Pinpoint the cell where the given text exists, returning its (X, Y) midpoint coordinate. 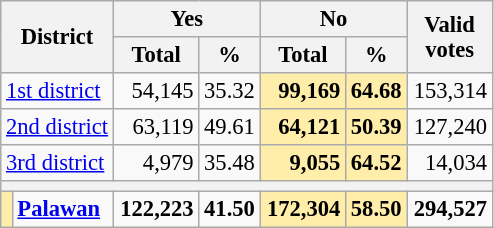
2nd district (58, 127)
172,304 (303, 209)
153,314 (450, 91)
58.50 (376, 209)
9,055 (303, 163)
14,034 (450, 163)
41.50 (230, 209)
3rd district (58, 163)
35.32 (230, 91)
127,240 (450, 127)
49.61 (230, 127)
64.68 (376, 91)
Yes (186, 19)
No (334, 19)
District (58, 37)
122,223 (156, 209)
1st district (58, 91)
294,527 (450, 209)
35.48 (230, 163)
50.39 (376, 127)
4,979 (156, 163)
Valid votes (450, 37)
63,119 (156, 127)
54,145 (156, 91)
Palawan (62, 209)
64,121 (303, 127)
64.52 (376, 163)
99,169 (303, 91)
